Pinpoint the cell where the given text exists, returning its [X, Y] midpoint coordinate. 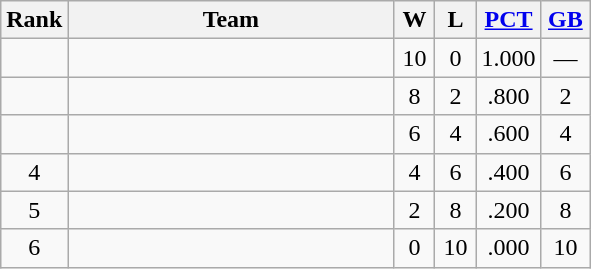
.800 [508, 96]
.200 [508, 210]
— [566, 58]
Rank [34, 20]
5 [34, 210]
1.000 [508, 58]
.000 [508, 248]
W [414, 20]
.400 [508, 172]
PCT [508, 20]
Team [231, 20]
L [456, 20]
.600 [508, 134]
GB [566, 20]
